Pinpoint the cell where the given text exists, returning its (x, y) midpoint coordinate. 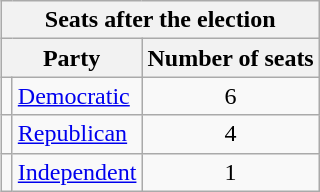
1 (230, 172)
Democratic (77, 96)
4 (230, 134)
Republican (77, 134)
Seats after the election (160, 20)
Number of seats (230, 58)
6 (230, 96)
Party (72, 58)
Independent (77, 172)
